Search for the cell housing the specified text and yield its (x, y) center coordinate. 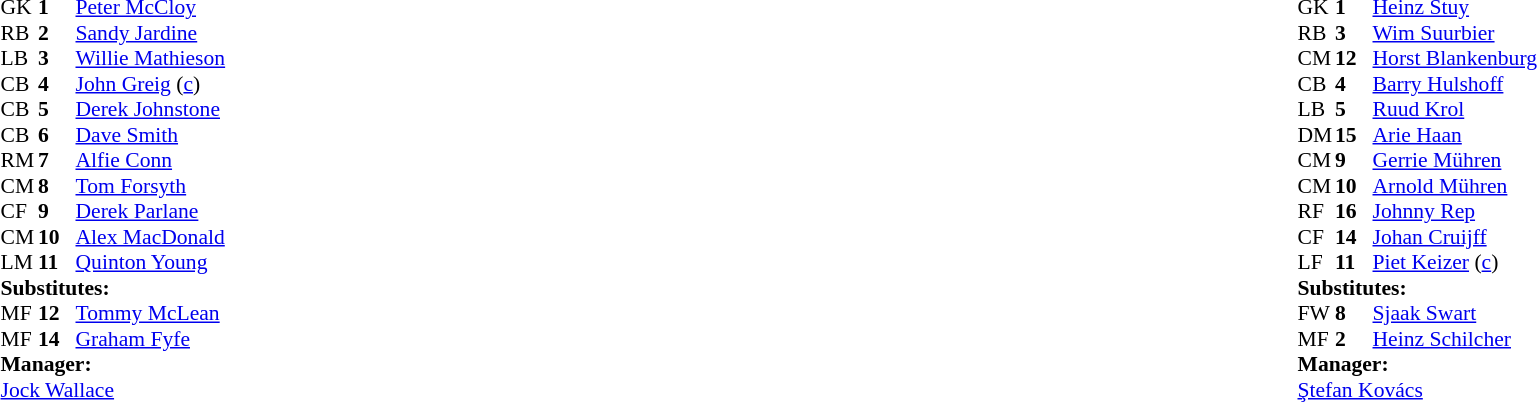
Arie Haan (1455, 135)
Tom Forsyth (151, 186)
Dave Smith (151, 135)
Wim Suurbier (1455, 33)
Horst Blankenburg (1455, 59)
LF (1317, 263)
7 (57, 161)
Sjaak Swart (1455, 313)
LM (19, 263)
Piet Keizer (c) (1455, 263)
John Greig (c) (151, 84)
Alex MacDonald (151, 237)
Quinton Young (151, 263)
FW (1317, 313)
Arnold Mühren (1455, 186)
DM (1317, 135)
Graham Fyfe (151, 339)
Derek Johnstone (151, 109)
6 (57, 135)
Sandy Jardine (151, 33)
Johnny Rep (1455, 211)
Ruud Krol (1455, 109)
Gerrie Mühren (1455, 161)
RM (19, 161)
Derek Parlane (151, 211)
Heinz Schilcher (1455, 339)
Barry Hulshoff (1455, 84)
Johan Cruijff (1455, 237)
RF (1317, 211)
Tommy McLean (151, 313)
15 (1354, 135)
Willie Mathieson (151, 59)
16 (1354, 211)
Alfie Conn (151, 161)
